From the cell containing the given text, extract its center point as (x, y) coordinate. 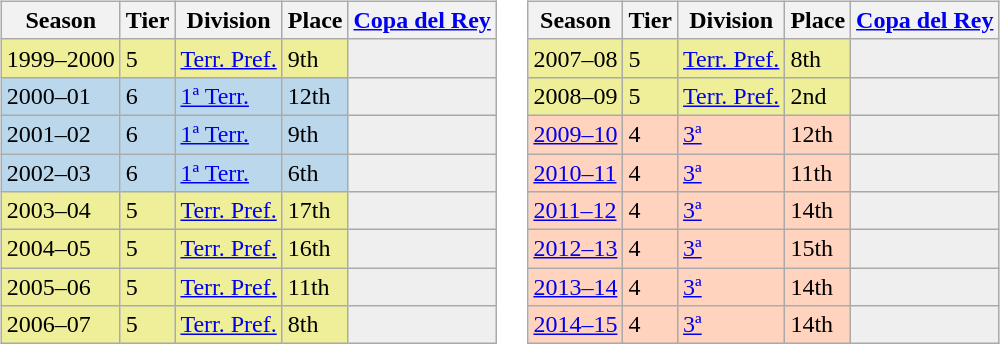
2008–09 (576, 96)
2002–03 (60, 173)
2013–14 (576, 287)
2014–15 (576, 325)
2005–06 (60, 287)
15th (818, 249)
2004–05 (60, 249)
2009–10 (576, 134)
2006–07 (60, 325)
2011–12 (576, 211)
16th (315, 249)
2000–01 (60, 96)
2001–02 (60, 134)
1999–2000 (60, 58)
2010–11 (576, 173)
2012–13 (576, 249)
6th (315, 173)
2nd (818, 96)
17th (315, 211)
2003–04 (60, 211)
2007–08 (576, 58)
